Scan for the cell matching the given text and deliver its [X, Y] coordinate at center. 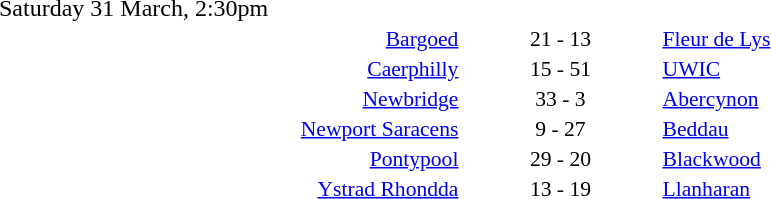
15 - 51 [560, 68]
21 - 13 [560, 38]
33 - 3 [560, 98]
9 - 27 [560, 128]
29 - 20 [560, 158]
